Identify which cell holds the provided text, then report its [x, y] central coordinate. 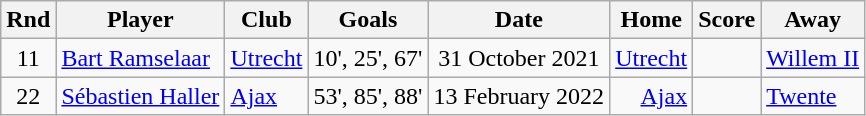
Sébastien Haller [140, 96]
22 [28, 96]
Player [140, 20]
Rnd [28, 20]
Score [727, 20]
11 [28, 58]
Club [266, 20]
Away [813, 20]
Willem II [813, 58]
Home [652, 20]
Goals [368, 20]
53', 85', 88' [368, 96]
Date [519, 20]
Twente [813, 96]
Bart Ramselaar [140, 58]
31 October 2021 [519, 58]
10', 25', 67' [368, 58]
13 February 2022 [519, 96]
